Output the (x, y) coordinate of the center of the cell containing the given text.  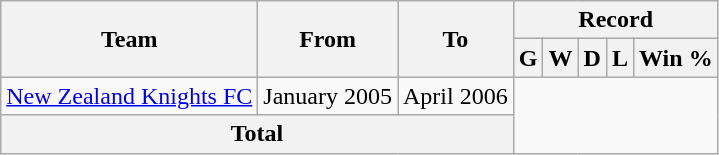
From (328, 39)
January 2005 (328, 96)
To (456, 39)
Total (257, 134)
Record (616, 20)
New Zealand Knights FC (130, 96)
L (620, 58)
April 2006 (456, 96)
G (528, 58)
Win % (676, 58)
W (560, 58)
Team (130, 39)
D (592, 58)
